From the cell containing the given text, extract its center point as [x, y] coordinate. 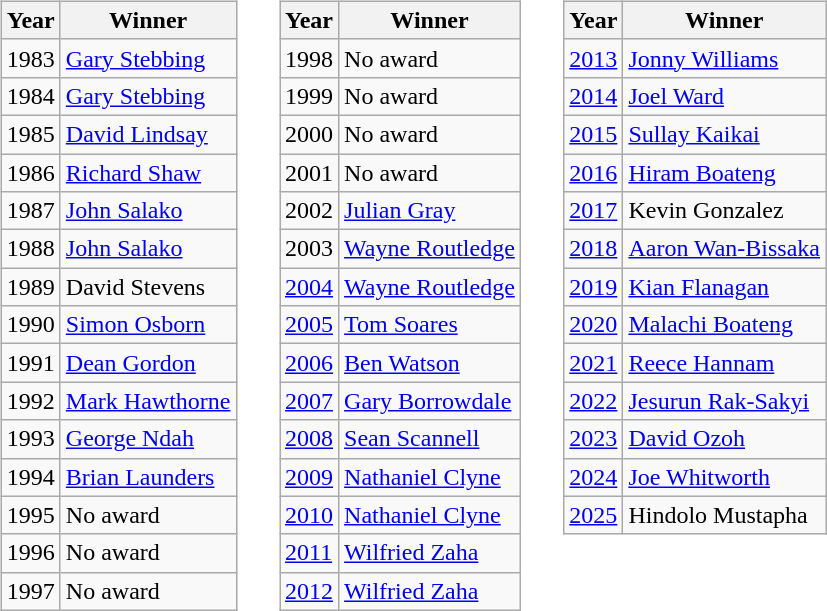
1988 [30, 249]
2017 [594, 211]
1999 [310, 96]
Mark Hawthorne [148, 401]
2006 [310, 363]
Sullay Kaikai [724, 134]
2025 [594, 515]
Jonny Williams [724, 58]
1994 [30, 477]
2015 [594, 134]
2011 [310, 553]
2013 [594, 58]
2002 [310, 211]
1993 [30, 439]
David Ozoh [724, 439]
1991 [30, 363]
2016 [594, 173]
2022 [594, 401]
2014 [594, 96]
2010 [310, 515]
Joe Whitworth [724, 477]
2023 [594, 439]
2004 [310, 287]
1987 [30, 211]
1983 [30, 58]
1990 [30, 325]
Joel Ward [724, 96]
Aaron Wan-Bissaka [724, 249]
1984 [30, 96]
2024 [594, 477]
Reece Hannam [724, 363]
1995 [30, 515]
2021 [594, 363]
Julian Gray [430, 211]
2008 [310, 439]
2012 [310, 591]
Malachi Boateng [724, 325]
Hindolo Mustapha [724, 515]
Ben Watson [430, 363]
2009 [310, 477]
1998 [310, 58]
2003 [310, 249]
Simon Osborn [148, 325]
Hiram Boateng [724, 173]
George Ndah [148, 439]
Sean Scannell [430, 439]
Kian Flanagan [724, 287]
1986 [30, 173]
2005 [310, 325]
2007 [310, 401]
2020 [594, 325]
1997 [30, 591]
2019 [594, 287]
1996 [30, 553]
1989 [30, 287]
Tom Soares [430, 325]
Kevin Gonzalez [724, 211]
Richard Shaw [148, 173]
Dean Gordon [148, 363]
Jesurun Rak-Sakyi [724, 401]
2018 [594, 249]
Gary Borrowdale [430, 401]
David Stevens [148, 287]
Brian Launders [148, 477]
2001 [310, 173]
2000 [310, 134]
1985 [30, 134]
David Lindsay [148, 134]
1992 [30, 401]
